Provide the [x, y] coordinate of the cell's center where the given text is located.  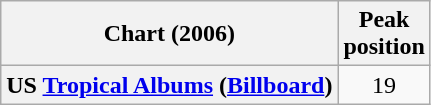
Chart (2006) [170, 34]
Peakposition [384, 34]
US Tropical Albums (Billboard) [170, 85]
19 [384, 85]
